Detect which cell encompasses the target text, then output its (X, Y) center coordinate. 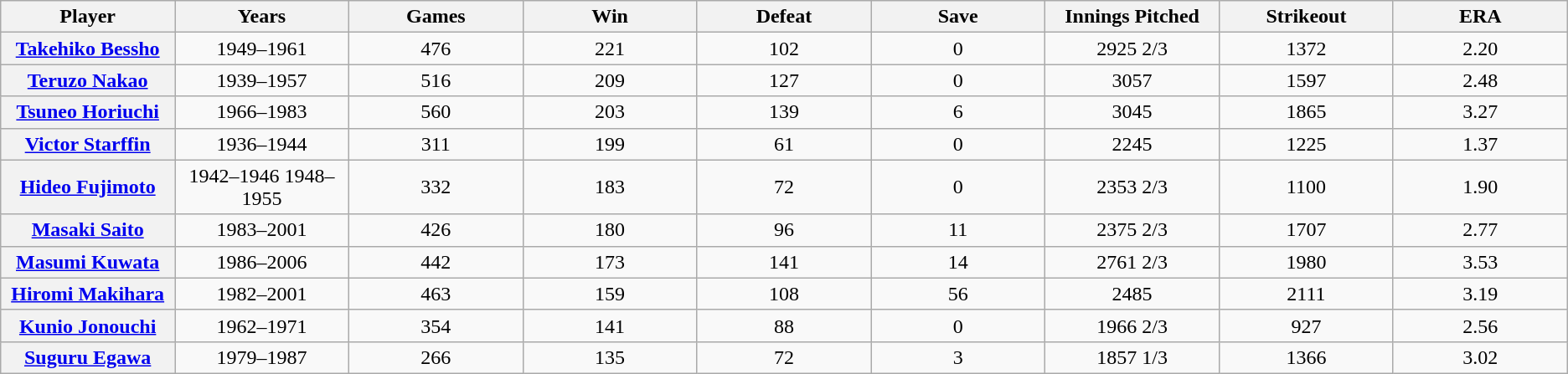
1372 (1306, 49)
Hiromi Makihara (88, 294)
173 (610, 262)
Masumi Kuwata (88, 262)
1100 (1306, 187)
1707 (1306, 230)
Defeat (784, 17)
Years (262, 17)
1986–2006 (262, 262)
426 (436, 230)
3 (958, 357)
1979–1987 (262, 357)
102 (784, 49)
476 (436, 49)
1939–1957 (262, 80)
2375 2/3 (1132, 230)
1983–2001 (262, 230)
183 (610, 187)
209 (610, 80)
159 (610, 294)
108 (784, 294)
Kunio Jonouchi (88, 325)
96 (784, 230)
3.02 (1480, 357)
1.90 (1480, 187)
2.77 (1480, 230)
1966–1983 (262, 112)
3.19 (1480, 294)
311 (436, 144)
332 (436, 187)
3045 (1132, 112)
1936–1944 (262, 144)
Games (436, 17)
2485 (1132, 294)
1865 (1306, 112)
14 (958, 262)
2761 2/3 (1132, 262)
180 (610, 230)
Strikeout (1306, 17)
Player (88, 17)
3.53 (1480, 262)
56 (958, 294)
1949–1961 (262, 49)
221 (610, 49)
1962–1971 (262, 325)
139 (784, 112)
Tsuneo Horiuchi (88, 112)
516 (436, 80)
2.20 (1480, 49)
1857 1/3 (1132, 357)
1225 (1306, 144)
Innings Pitched (1132, 17)
6 (958, 112)
Win (610, 17)
2925 2/3 (1132, 49)
199 (610, 144)
1597 (1306, 80)
135 (610, 357)
3057 (1132, 80)
1942–1946 1948–1955 (262, 187)
2.56 (1480, 325)
Suguru Egawa (88, 357)
11 (958, 230)
Victor Starffin (88, 144)
1366 (1306, 357)
61 (784, 144)
203 (610, 112)
1966 2/3 (1132, 325)
Save (958, 17)
442 (436, 262)
2111 (1306, 294)
ERA (1480, 17)
560 (436, 112)
2245 (1132, 144)
Teruzo Nakao (88, 80)
Masaki Saito (88, 230)
88 (784, 325)
1980 (1306, 262)
266 (436, 357)
2353 2/3 (1132, 187)
1.37 (1480, 144)
463 (436, 294)
1982–2001 (262, 294)
3.27 (1480, 112)
Hideo Fujimoto (88, 187)
354 (436, 325)
927 (1306, 325)
Takehiko Bessho (88, 49)
2.48 (1480, 80)
127 (784, 80)
